For the text-containing cell, return its midpoint in (X, Y) coordinate format. 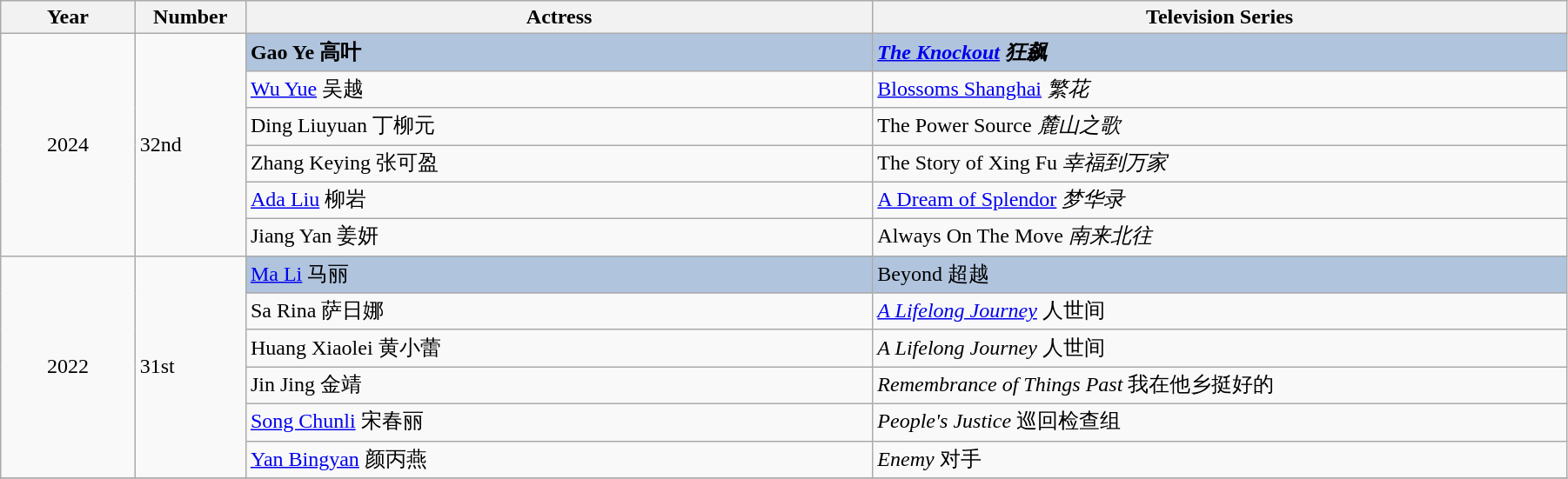
A Dream of Splendor 梦华录 (1220, 200)
People's Justice 巡回检查组 (1220, 422)
Ma Li 马丽 (559, 275)
Wu Yue 吴越 (559, 89)
Actress (559, 17)
Sa Rina 萨日娜 (559, 311)
Year (68, 17)
Ada Liu 柳岩 (559, 200)
Ding Liuyuan 丁柳元 (559, 127)
Television Series (1220, 17)
32nd (190, 144)
2022 (68, 367)
Yan Bingyan 颜丙燕 (559, 459)
Beyond 超越 (1220, 275)
Jin Jing 金靖 (559, 386)
Huang Xiaolei 黄小蕾 (559, 348)
2024 (68, 144)
The Knockout 狂飙 (1220, 52)
Always On The Move 南来北往 (1220, 238)
Song Chunli 宋春丽 (559, 422)
The Story of Xing Fu 幸福到万家 (1220, 163)
The Power Source 麓山之歌 (1220, 127)
Zhang Keying 张可盈 (559, 163)
31st (190, 367)
Blossoms Shanghai 繁花 (1220, 89)
Remembrance of Things Past 我在他乡挺好的 (1220, 386)
Number (190, 17)
Enemy 对手 (1220, 459)
Jiang Yan 姜妍 (559, 238)
Gao Ye 高叶 (559, 52)
